Output the (x, y) coordinate of the center of the cell containing the given text.  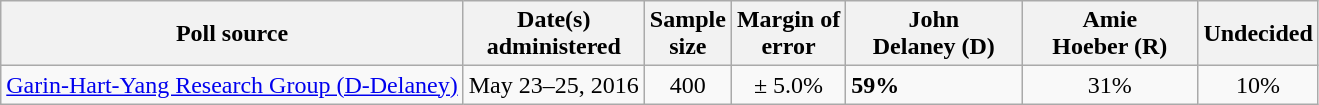
31% (1110, 85)
Undecided (1258, 34)
400 (688, 85)
May 23–25, 2016 (554, 85)
Date(s)administered (554, 34)
AmieHoeber (R) (1110, 34)
59% (934, 85)
10% (1258, 85)
JohnDelaney (D) (934, 34)
Samplesize (688, 34)
Margin oferror (788, 34)
± 5.0% (788, 85)
Garin-Hart-Yang Research Group (D-Delaney) (232, 85)
Poll source (232, 34)
